Extract the (x, y) coordinate from the center of the cell holding the provided text.  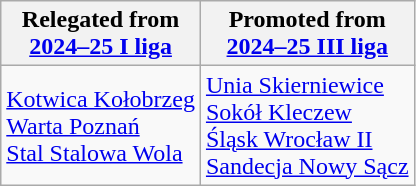
Kotwica Kołobrzeg Warta Poznań Stal Stalowa Wola (101, 126)
Promoted from2024–25 III liga (307, 34)
Unia Skierniewice Sokół Kleczew Śląsk Wrocław II Sandecja Nowy Sącz (307, 126)
Relegated from2024–25 I liga (101, 34)
